Search for the cell housing the specified text and yield its (X, Y) center coordinate. 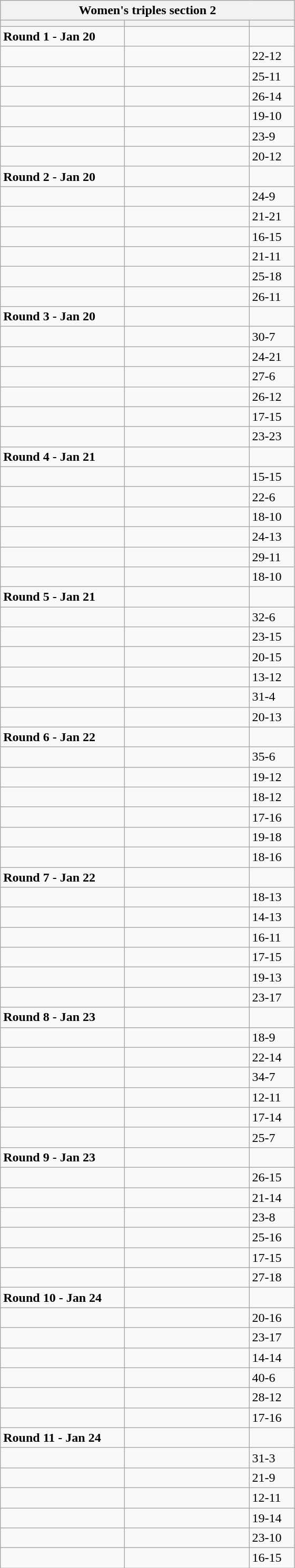
21-9 (272, 1478)
25-11 (272, 76)
26-12 (272, 397)
14-13 (272, 917)
21-21 (272, 216)
30-7 (272, 337)
Round 6 - Jan 22 (63, 737)
19-13 (272, 977)
23-15 (272, 637)
29-11 (272, 557)
18-12 (272, 797)
26-14 (272, 96)
18-16 (272, 857)
40-6 (272, 1378)
19-14 (272, 1518)
23-10 (272, 1538)
21-14 (272, 1198)
Round 1 - Jan 20 (63, 36)
Round 2 - Jan 20 (63, 176)
22-12 (272, 56)
Round 7 - Jan 22 (63, 877)
20-15 (272, 657)
14-14 (272, 1358)
19-10 (272, 116)
27-18 (272, 1278)
15-15 (272, 477)
22-14 (272, 1057)
28-12 (272, 1398)
Round 11 - Jan 24 (63, 1438)
22-6 (272, 497)
Women's triples section 2 (147, 11)
26-11 (272, 297)
24-13 (272, 537)
20-16 (272, 1318)
20-13 (272, 717)
19-12 (272, 777)
18-13 (272, 897)
Round 3 - Jan 20 (63, 317)
32-6 (272, 617)
23-23 (272, 437)
Round 8 - Jan 23 (63, 1017)
13-12 (272, 677)
24-21 (272, 357)
Round 5 - Jan 21 (63, 597)
23-8 (272, 1218)
23-9 (272, 136)
31-4 (272, 697)
35-6 (272, 757)
17-14 (272, 1117)
25-16 (272, 1238)
Round 9 - Jan 23 (63, 1157)
25-7 (272, 1137)
16-11 (272, 937)
27-6 (272, 377)
31-3 (272, 1458)
26-15 (272, 1177)
24-9 (272, 196)
19-18 (272, 837)
18-9 (272, 1037)
20-12 (272, 156)
Round 4 - Jan 21 (63, 457)
Round 10 - Jan 24 (63, 1298)
34-7 (272, 1077)
25-18 (272, 277)
21-11 (272, 257)
